Return the [X, Y] coordinate for the center point of the cell that contains the specified text.  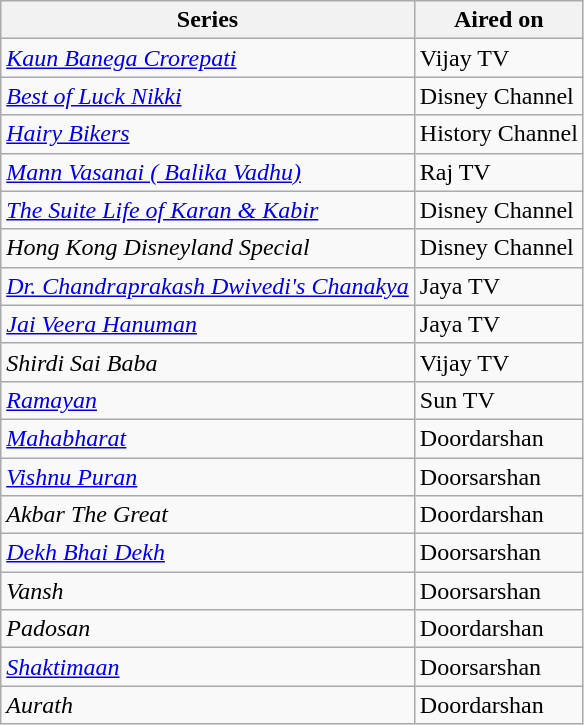
Padosan [208, 629]
Hong Kong Disneyland Special [208, 248]
Series [208, 20]
Hairy Bikers [208, 134]
Sun TV [498, 400]
Mann Vasanai ( Balika Vadhu) [208, 172]
Dr. Chandraprakash Dwivedi's Chanakya [208, 286]
History Channel [498, 134]
Shaktimaan [208, 667]
Best of Luck Nikki [208, 96]
Jai Veera Hanuman [208, 324]
The Suite Life of Karan & Kabir [208, 210]
Akbar The Great [208, 515]
Vishnu Puran [208, 477]
Kaun Banega Crorepati [208, 58]
Shirdi Sai Baba [208, 362]
Dekh Bhai Dekh [208, 553]
Raj TV [498, 172]
Aired on [498, 20]
Vansh [208, 591]
Mahabharat [208, 438]
Ramayan [208, 400]
Aurath [208, 705]
